Find where the given text appears and provide that cell's center as (x, y) coordinate. 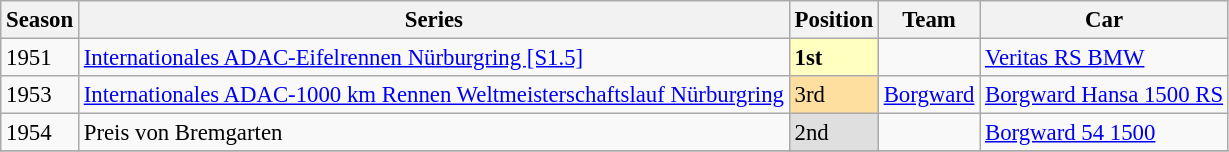
1st (834, 58)
Position (834, 20)
Borgward Hansa 1500 RS (1104, 95)
Team (928, 20)
3rd (834, 95)
2nd (834, 133)
1953 (40, 95)
Preis von Bremgarten (434, 133)
Veritas RS BMW (1104, 58)
Borgward (928, 95)
Season (40, 20)
Borgward 54 1500 (1104, 133)
1954 (40, 133)
Series (434, 20)
Internationales ADAC-Eifelrennen Nürburgring [S1.5] (434, 58)
Car (1104, 20)
Internationales ADAC-1000 km Rennen Weltmeisterschaftslauf Nürburgring (434, 95)
1951 (40, 58)
